Return the [x, y] coordinate for the center point of the cell that contains the specified text.  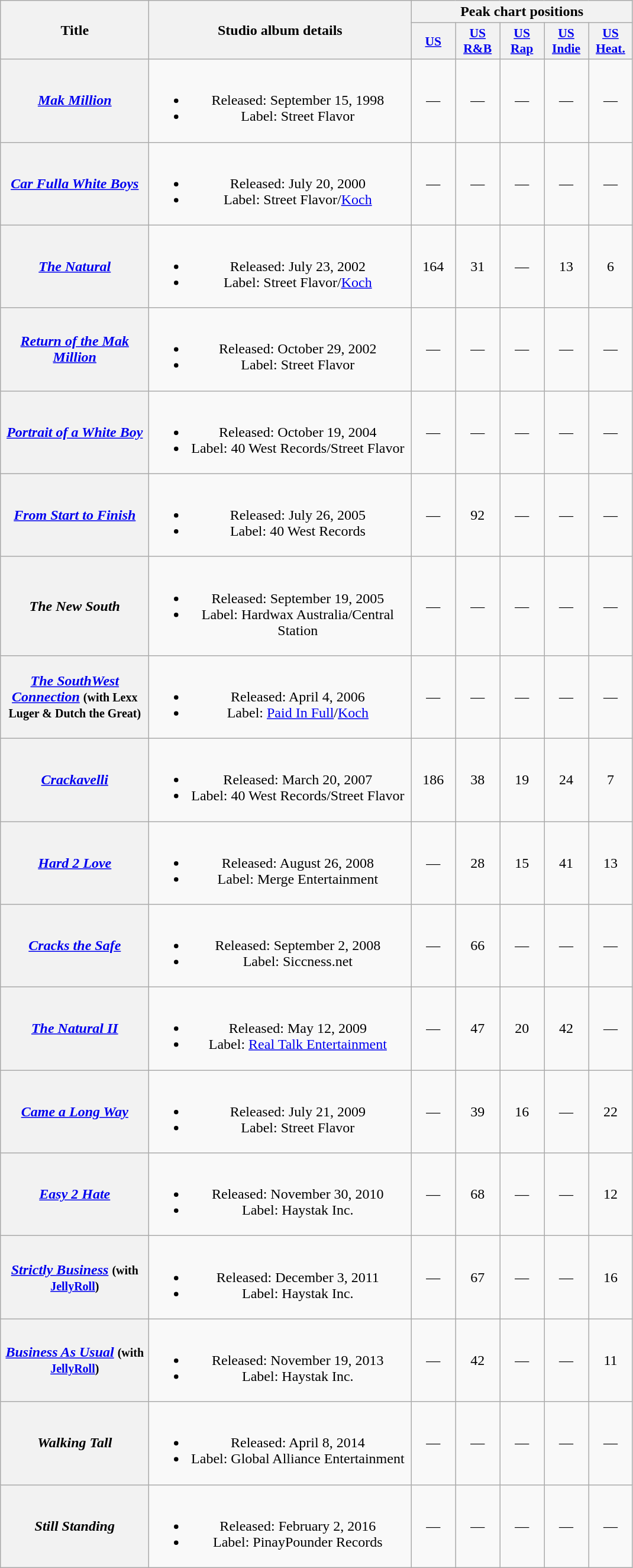
Released: October 19, 2004Label: 40 West Records/Street Flavor [280, 432]
Released: February 2, 2016Label: PinayPounder Records [280, 1526]
20 [522, 1029]
164 [433, 266]
Released: December 3, 2011Label: Haystak Inc. [280, 1277]
Cracks the Safe [75, 946]
66 [478, 946]
Studio album details [280, 30]
Crackavelli [75, 780]
Released: July 26, 2005Label: 40 West Records [280, 515]
Return of the Mak Million [75, 349]
Released: July 21, 2009Label: Street Flavor [280, 1112]
38 [478, 780]
Released: October 29, 2002Label: Street Flavor [280, 349]
28 [478, 863]
Released: November 19, 2013Label: Haystak Inc. [280, 1360]
7 [611, 780]
Strictly Business (with JellyRoll) [75, 1277]
6 [611, 266]
Released: November 30, 2010Label: Haystak Inc. [280, 1194]
24 [567, 780]
US [433, 41]
Released: July 20, 2000Label: Street Flavor/Koch [280, 183]
From Start to Finish [75, 515]
US Indie [567, 41]
The SouthWest Connection (with Lexx Luger & Dutch the Great) [75, 697]
Released: September 19, 2005Label: Hardwax Australia/Central Station [280, 606]
Released: May 12, 2009Label: Real Talk Entertainment [280, 1029]
92 [478, 515]
15 [522, 863]
Walking Tall [75, 1443]
US R&B [478, 41]
Portrait of a White Boy [75, 432]
Peak chart positions [522, 12]
US Rap [522, 41]
11 [611, 1360]
Released: March 20, 2007Label: 40 West Records/Street Flavor [280, 780]
Business As Usual (with JellyRoll) [75, 1360]
12 [611, 1194]
47 [478, 1029]
The Natural [75, 266]
68 [478, 1194]
22 [611, 1112]
Released: April 4, 2006Label: Paid In Full/Koch [280, 697]
41 [567, 863]
Released: August 26, 2008Label: Merge Entertainment [280, 863]
The New South [75, 606]
Title [75, 30]
67 [478, 1277]
Easy 2 Hate [75, 1194]
Still Standing [75, 1526]
The Natural II [75, 1029]
39 [478, 1112]
Released: July 23, 2002Label: Street Flavor/Koch [280, 266]
19 [522, 780]
Car Fulla White Boys [75, 183]
Hard 2 Love [75, 863]
Released: September 2, 2008Label: Siccness.net [280, 946]
Released: September 15, 1998Label: Street Flavor [280, 101]
31 [478, 266]
US Heat. [611, 41]
Mak Million [75, 101]
Came a Long Way [75, 1112]
186 [433, 780]
Released: April 8, 2014Label: Global Alliance Entertainment [280, 1443]
